Search for the cell housing the specified text and yield its [x, y] center coordinate. 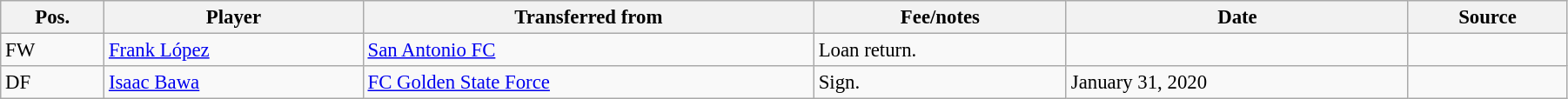
January 31, 2020 [1237, 82]
Date [1237, 17]
Player [234, 17]
Loan return. [940, 50]
Source [1487, 17]
Fee/notes [940, 17]
FW [52, 50]
Pos. [52, 17]
San Antonio FC [588, 50]
Frank López [234, 50]
Sign. [940, 82]
Isaac Bawa [234, 82]
Transferred from [588, 17]
FC Golden State Force [588, 82]
DF [52, 82]
